Scan for the cell matching the given text and deliver its [x, y] coordinate at center. 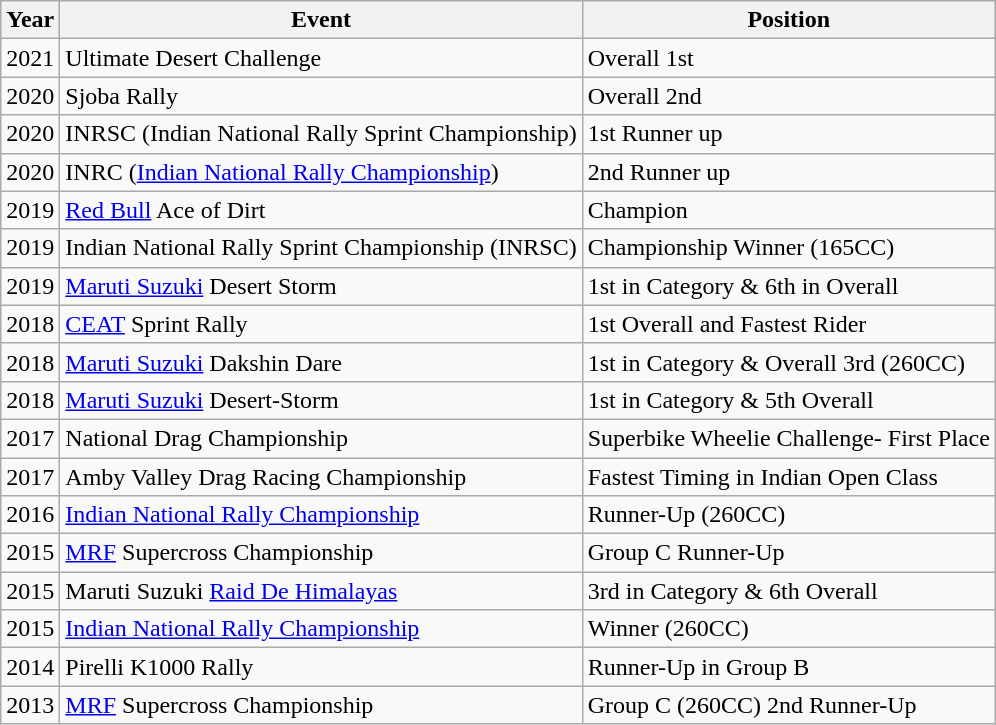
2014 [30, 667]
Event [321, 20]
1st in Category & 5th Overall [788, 400]
Year [30, 20]
Fastest Timing in Indian Open Class [788, 477]
Runner-Up (260CC) [788, 515]
2021 [30, 58]
Superbike Wheelie Challenge- First Place [788, 438]
CEAT Sprint Rally [321, 324]
Group C (260CC) 2nd Runner-Up [788, 705]
Indian National Rally Sprint Championship (INRSC) [321, 248]
Maruti Suzuki Desert-Storm [321, 400]
1st in Category & Overall 3rd (260CC) [788, 362]
Championship Winner (165CC) [788, 248]
1st in Category & 6th in Overall [788, 286]
3rd in Category & 6th Overall [788, 591]
2nd Runner up [788, 172]
Sjoba Rally [321, 96]
Runner-Up in Group B [788, 667]
National Drag Championship [321, 438]
Group C Runner-Up [788, 553]
1st Runner up [788, 134]
Champion [788, 210]
Maruti Suzuki Dakshin Dare [321, 362]
Ultimate Desert Challenge [321, 58]
Amby Valley Drag Racing Championship [321, 477]
Position [788, 20]
Overall 2nd [788, 96]
Pirelli K1000 Rally [321, 667]
Red Bull Ace of Dirt [321, 210]
Winner (260CC) [788, 629]
Maruti Suzuki Raid De Himalayas [321, 591]
INRC (Indian National Rally Championship) [321, 172]
INRSC (Indian National Rally Sprint Championship) [321, 134]
Overall 1st [788, 58]
2013 [30, 705]
1st Overall and Fastest Rider [788, 324]
2016 [30, 515]
Maruti Suzuki Desert Storm [321, 286]
